Provide the [x, y] coordinate of the cell's center where the given text is located.  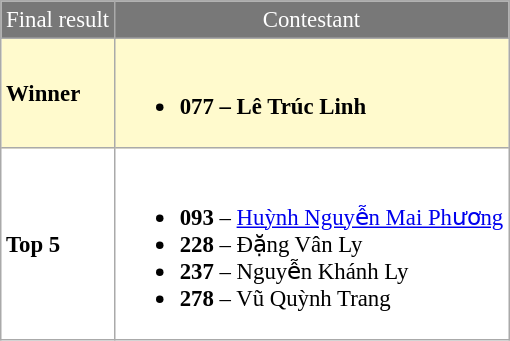
Final result [58, 20]
Top 5 [58, 244]
Winner [58, 93]
093 – Huỳnh Nguyễn Mai Phương228 – Đặng Vân Ly237 – Nguyễn Khánh Ly278 – Vũ Quỳnh Trang [311, 244]
Contestant [311, 20]
077 – Lê Trúc Linh [311, 93]
